From the cell containing the given text, extract its center point as (X, Y) coordinate. 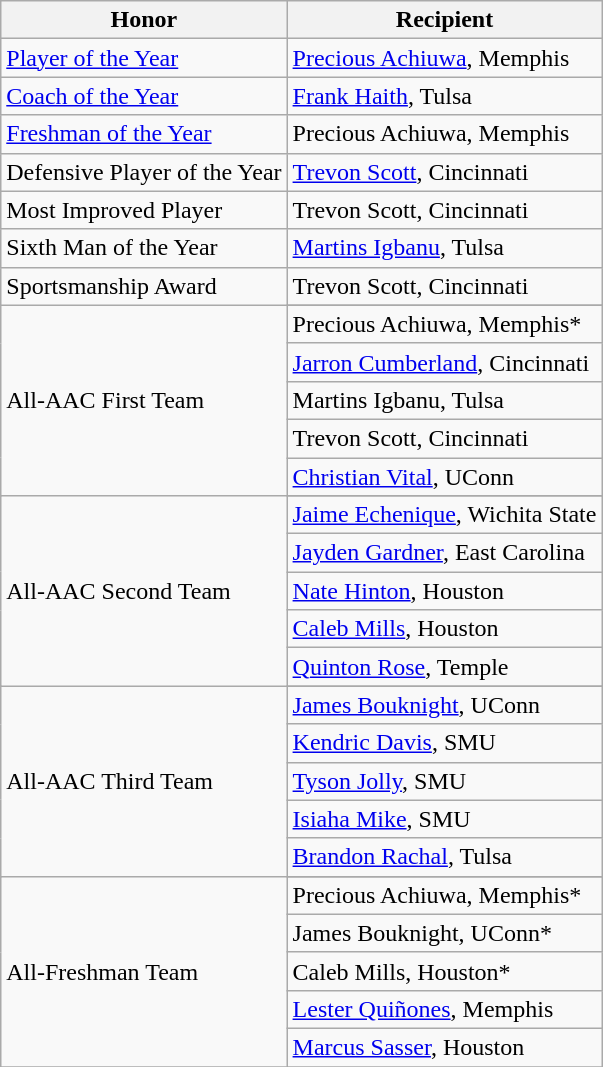
Quinton Rose, Temple (444, 667)
All-Freshman Team (144, 971)
Freshman of the Year (144, 134)
Honor (144, 20)
Jayden Gardner, East Carolina (444, 553)
Jaime Echenique, Wichita State (444, 515)
Tyson Jolly, SMU (444, 781)
Jarron Cumberland, Cincinnati (444, 362)
All-AAC Third Team (144, 781)
Frank Haith, Tulsa (444, 96)
Marcus Sasser, Houston (444, 1047)
Nate Hinton, Houston (444, 591)
Lester Quiñones, Memphis (444, 1009)
Christian Vital, UConn (444, 477)
Kendric Davis, SMU (444, 743)
Sixth Man of the Year (144, 248)
Caleb Mills, Houston* (444, 971)
Defensive Player of the Year (144, 172)
James Bouknight, UConn (444, 705)
James Bouknight, UConn* (444, 933)
Brandon Rachal, Tulsa (444, 857)
All-AAC Second Team (144, 591)
Isiaha Mike, SMU (444, 819)
Coach of the Year (144, 96)
All-AAC First Team (144, 400)
Caleb Mills, Houston (444, 629)
Player of the Year (144, 58)
Sportsmanship Award (144, 286)
Recipient (444, 20)
Most Improved Player (144, 210)
